Return [X, Y] of the center of cell containing provided text 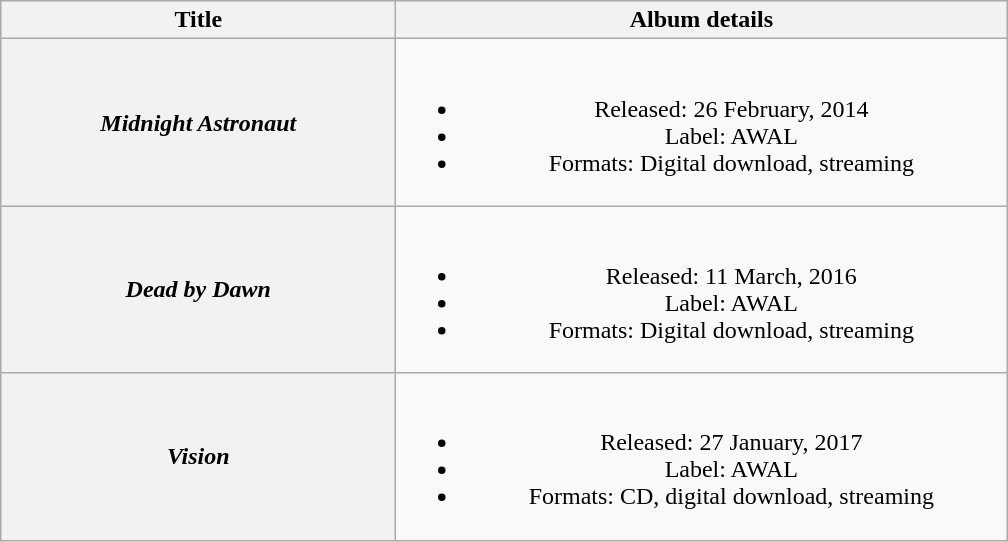
Released: 26 February, 2014Label: AWALFormats: Digital download, streaming [702, 122]
Dead by Dawn [198, 290]
Released: 11 March, 2016Label: AWALFormats: Digital download, streaming [702, 290]
Vision [198, 456]
Album details [702, 20]
Title [198, 20]
Midnight Astronaut [198, 122]
Released: 27 January, 2017Label: AWALFormats: CD, digital download, streaming [702, 456]
